Pinpoint the cell where the given text exists, returning its [X, Y] midpoint coordinate. 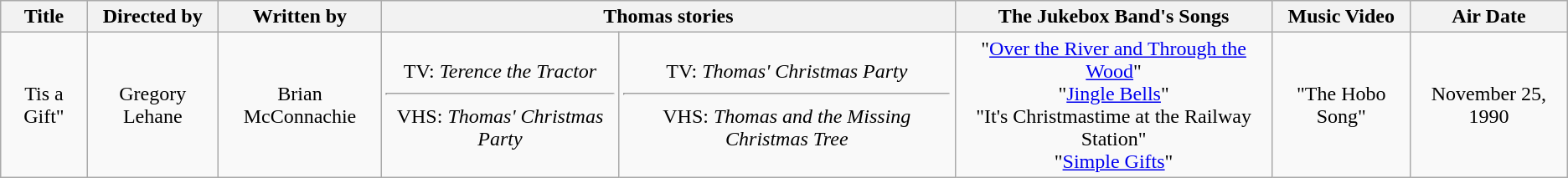
Air Date [1489, 17]
Directed by [152, 17]
The Jukebox Band's Songs [1114, 17]
Music Video [1342, 17]
"The Hobo Song" [1342, 105]
TV: Terence the TractorVHS: Thomas' Christmas Party [501, 105]
"Over the River and Through the Wood""Jingle Bells""It's Christmastime at the Railway Station""Simple Gifts" [1114, 105]
November 25, 1990 [1489, 105]
Gregory Lehane [152, 105]
TV: Thomas' Christmas PartyVHS: Thomas and the Missing Christmas Tree [787, 105]
Brian McConnachie [300, 105]
Thomas stories [668, 17]
Tis a Gift" [44, 105]
Written by [300, 17]
Title [44, 17]
